Search for the cell housing the specified text and yield its [X, Y] center coordinate. 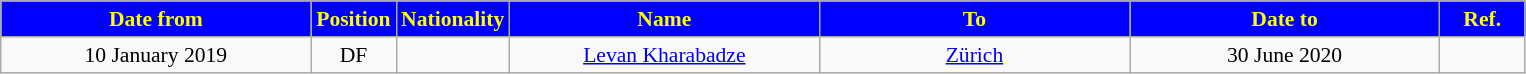
10 January 2019 [156, 55]
Ref. [1482, 19]
Levan Kharabadze [664, 55]
To [974, 19]
Date to [1285, 19]
Zürich [974, 55]
Nationality [452, 19]
DF [354, 55]
Name [664, 19]
Position [354, 19]
30 June 2020 [1285, 55]
Date from [156, 19]
